Provide the (x, y) coordinate of the cell's center where the given text is located.  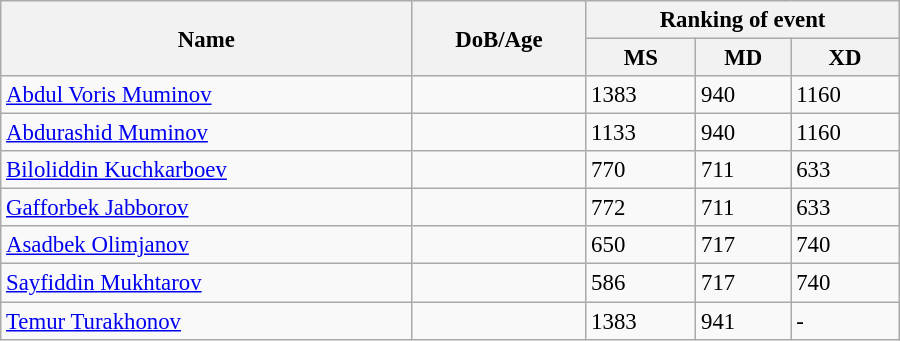
Ranking of event (742, 20)
Temur Turakhonov (206, 321)
941 (744, 321)
Asadbek Olimjanov (206, 245)
Abdurashid Muminov (206, 133)
772 (641, 208)
DoB/Age (499, 38)
XD (845, 58)
- (845, 321)
MD (744, 58)
1133 (641, 133)
Name (206, 38)
Biloliddin Kuchkarboev (206, 170)
Sayfiddin Mukhtarov (206, 283)
586 (641, 283)
Abdul Voris Muminov (206, 95)
MS (641, 58)
Gafforbek Jabborov (206, 208)
770 (641, 170)
650 (641, 245)
